Determine the (x, y) coordinate at the center of the cell enclosing the given text.  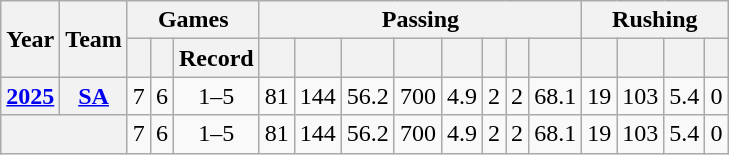
2025 (30, 96)
SA (94, 96)
Team (94, 39)
Year (30, 39)
Record (216, 58)
Passing (420, 20)
Games (193, 20)
Rushing (655, 20)
